Detect which cell encompasses the target text, then output its [x, y] center coordinate. 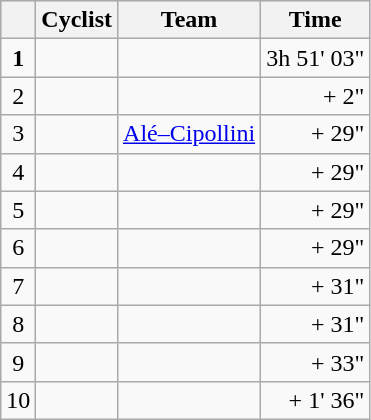
7 [18, 286]
Team [190, 20]
8 [18, 324]
9 [18, 362]
6 [18, 248]
1 [18, 58]
Time [316, 20]
4 [18, 172]
+ 33" [316, 362]
2 [18, 96]
5 [18, 210]
Cyclist [77, 20]
+ 2" [316, 96]
Alé–Cipollini [190, 134]
10 [18, 400]
3h 51' 03" [316, 58]
3 [18, 134]
+ 1' 36" [316, 400]
